Output the (X, Y) coordinate of the center of the cell containing the given text.  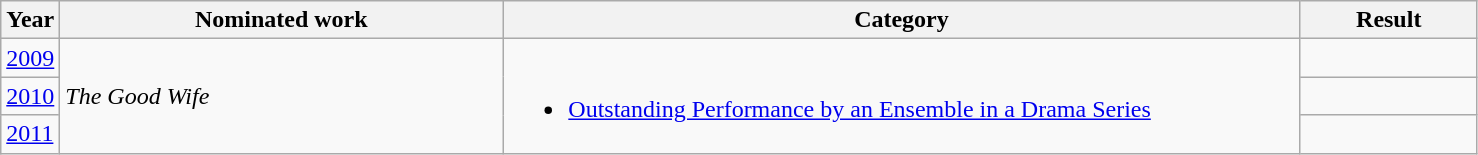
2010 (30, 96)
Nominated work (282, 20)
The Good Wife (282, 96)
2011 (30, 134)
Outstanding Performance by an Ensemble in a Drama Series (902, 96)
Year (30, 20)
Category (902, 20)
Result (1388, 20)
2009 (30, 58)
